Determine the [x, y] coordinate at the center of the cell enclosing the given text.  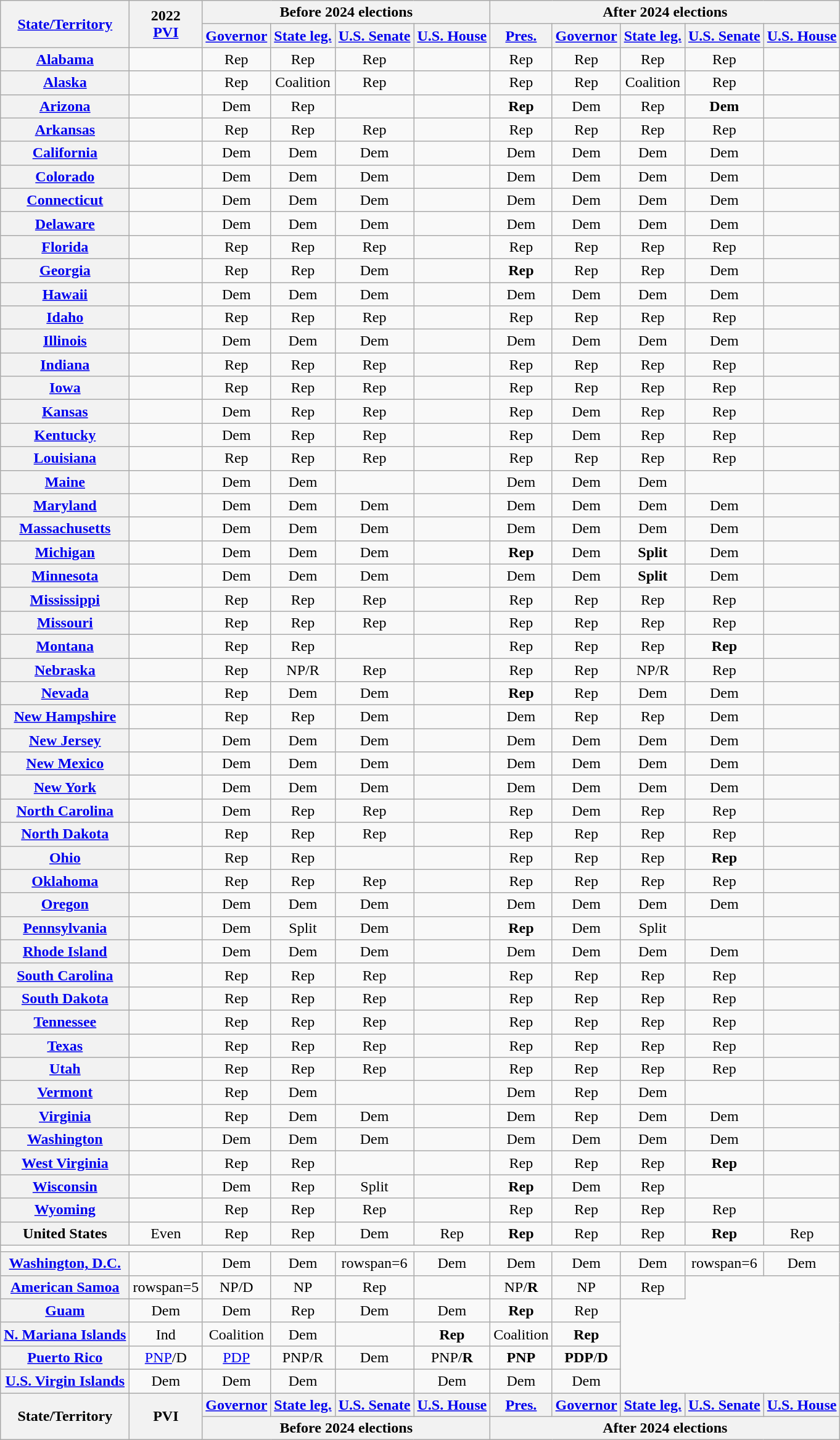
Kansas [65, 412]
Mississippi [65, 599]
American Samoa [65, 1287]
North Dakota [65, 834]
New Jersey [65, 740]
Maryland [65, 505]
Pennsylvania [65, 928]
Illinois [65, 341]
Georgia [65, 270]
Nevada [65, 693]
Indiana [65, 365]
Wyoming [65, 1210]
South Carolina [65, 975]
New Mexico [65, 764]
New Hampshire [65, 717]
Arkansas [65, 130]
Missouri [65, 623]
Alaska [65, 83]
Michigan [65, 552]
PDP/D [586, 1357]
Wisconsin [65, 1186]
N. Mariana Islands [65, 1334]
2022PVI [166, 24]
Maine [65, 482]
California [65, 153]
Colorado [65, 176]
Guam [65, 1310]
Even [166, 1233]
Vermont [65, 1093]
North Carolina [65, 811]
South Dakota [65, 998]
New York [65, 787]
Washington [65, 1140]
Ind [166, 1334]
Iowa [65, 388]
Massachusetts [65, 529]
Oregon [65, 904]
Idaho [65, 318]
Virginia [65, 1116]
Louisiana [65, 458]
Texas [65, 1046]
Delaware [65, 223]
Connecticut [65, 200]
PDP [237, 1357]
PNP [521, 1357]
rowspan=5 [166, 1287]
PVI [166, 1417]
Tennessee [65, 1022]
United States [65, 1233]
Montana [65, 646]
Alabama [65, 59]
Oklahoma [65, 881]
PNP/D [166, 1357]
Florida [65, 247]
Washington, D.C. [65, 1264]
Hawaii [65, 294]
Rhode Island [65, 951]
Puerto Rico [65, 1357]
Minnesota [65, 576]
Ohio [65, 858]
U.S. Virgin Islands [65, 1381]
West Virginia [65, 1163]
Nebraska [65, 669]
Kentucky [65, 435]
Arizona [65, 106]
NP/D [237, 1287]
Utah [65, 1069]
